From the cell containing the given text, extract its center point as [x, y] coordinate. 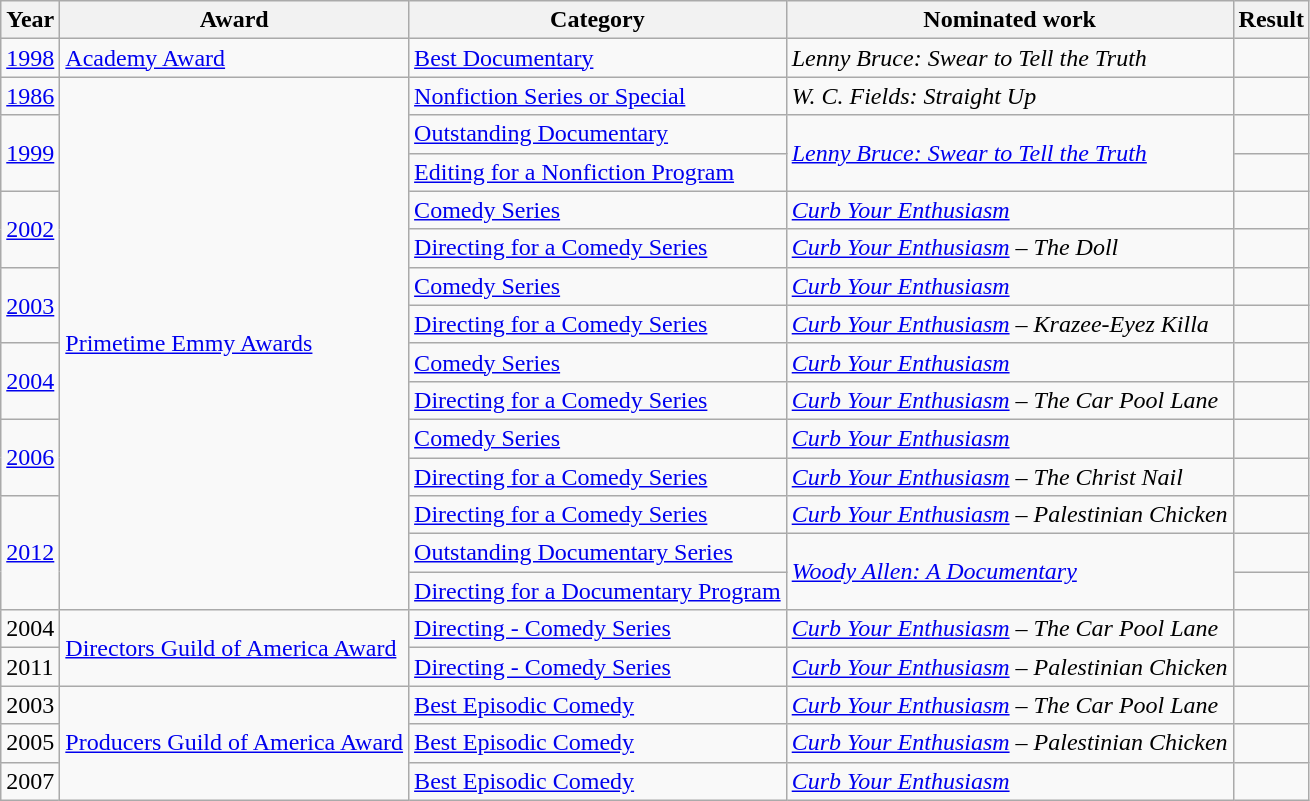
2005 [30, 743]
2011 [30, 667]
2012 [30, 553]
Outstanding Documentary [598, 134]
Curb Your Enthusiasm – The Doll [1010, 248]
Primetime Emmy Awards [234, 344]
Curb Your Enthusiasm – The Christ Nail [1010, 477]
2002 [30, 229]
Woody Allen: A Documentary [1010, 572]
Outstanding Documentary Series [598, 553]
W. C. Fields: Straight Up [1010, 96]
Result [1271, 20]
Directing for a Documentary Program [598, 591]
Year [30, 20]
Best Documentary [598, 58]
Academy Award [234, 58]
Curb Your Enthusiasm – Krazee-Eyez Killa [1010, 324]
2007 [30, 781]
1998 [30, 58]
Award [234, 20]
Editing for a Nonfiction Program [598, 172]
Directors Guild of America Award [234, 648]
1986 [30, 96]
1999 [30, 153]
Category [598, 20]
Nonfiction Series or Special [598, 96]
Nominated work [1010, 20]
Producers Guild of America Award [234, 743]
2006 [30, 457]
